For the text-containing cell, return its midpoint in (X, Y) coordinate format. 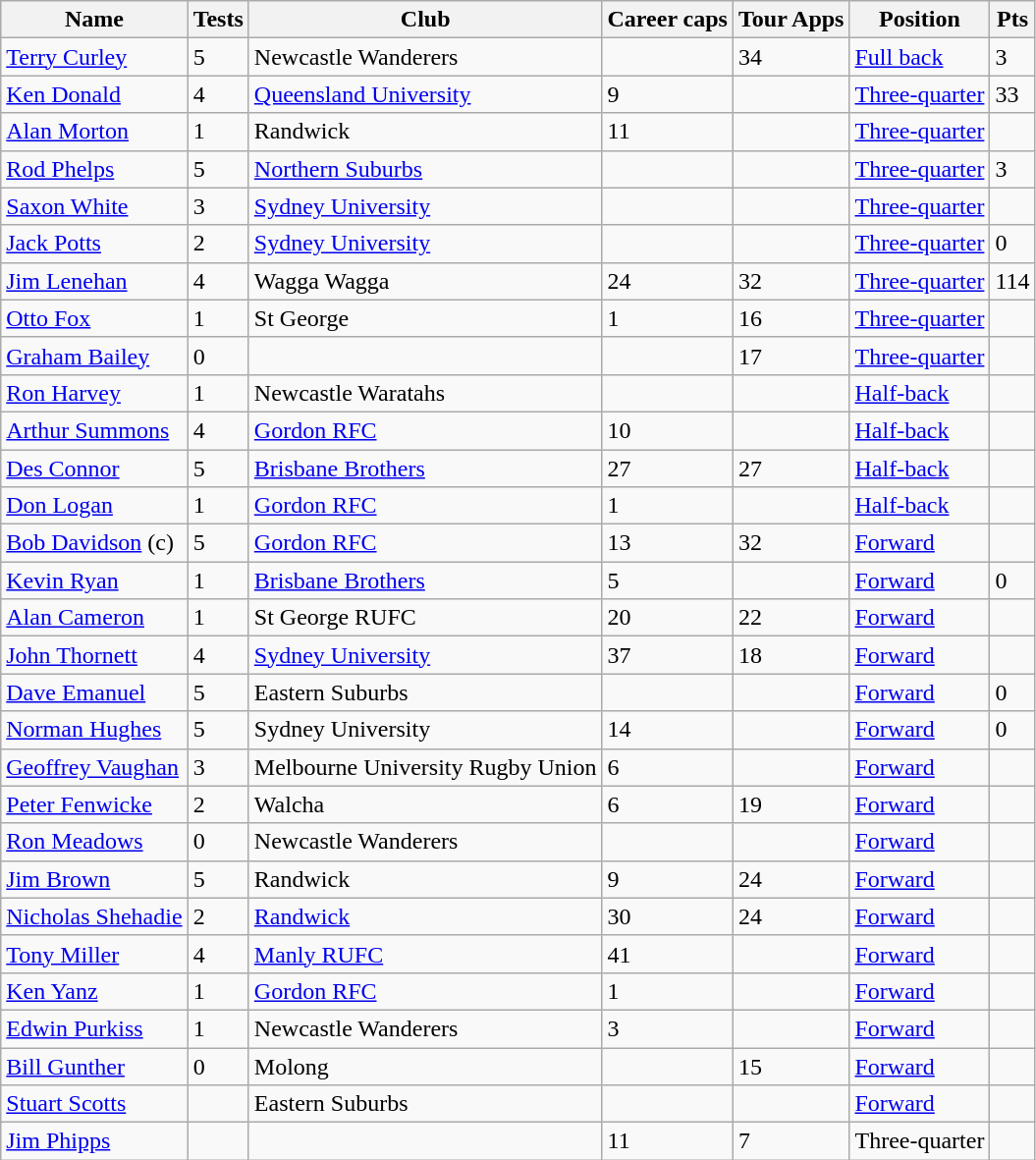
Tests (218, 20)
14 (668, 730)
Northern Suburbs (425, 169)
St George RUFC (425, 618)
33 (1012, 94)
34 (791, 57)
Molong (425, 1066)
20 (668, 618)
Full back (919, 57)
Terry Curley (94, 57)
18 (791, 655)
Edwin Purkiss (94, 1028)
15 (791, 1066)
Pts (1012, 20)
Jim Brown (94, 879)
Nicholas Shehadie (94, 916)
Manly RUFC (425, 954)
Club (425, 20)
Ron Meadows (94, 842)
37 (668, 655)
Des Connor (94, 469)
Ken Donald (94, 94)
Peter Fenwicke (94, 804)
13 (668, 543)
Queensland University (425, 94)
30 (668, 916)
Arthur Summons (94, 430)
Melbourne University Rugby Union (425, 767)
Tour Apps (791, 20)
Stuart Scotts (94, 1104)
41 (668, 954)
Dave Emanuel (94, 692)
Norman Hughes (94, 730)
Otto Fox (94, 318)
Jim Lenehan (94, 281)
Alan Cameron (94, 618)
Kevin Ryan (94, 580)
16 (791, 318)
Rod Phelps (94, 169)
John Thornett (94, 655)
Tony Miller (94, 954)
Saxon White (94, 206)
Ron Harvey (94, 393)
Bob Davidson (c) (94, 543)
Jack Potts (94, 244)
Position (919, 20)
Graham Bailey (94, 356)
Don Logan (94, 506)
Career caps (668, 20)
Jim Phipps (94, 1141)
114 (1012, 281)
17 (791, 356)
22 (791, 618)
Newcastle Waratahs (425, 393)
19 (791, 804)
Name (94, 20)
Alan Morton (94, 132)
Bill Gunther (94, 1066)
Wagga Wagga (425, 281)
St George (425, 318)
Ken Yanz (94, 991)
7 (791, 1141)
10 (668, 430)
Geoffrey Vaughan (94, 767)
Walcha (425, 804)
